Capture the cell that displays the provided text and extract its (X, Y) central coordinate. 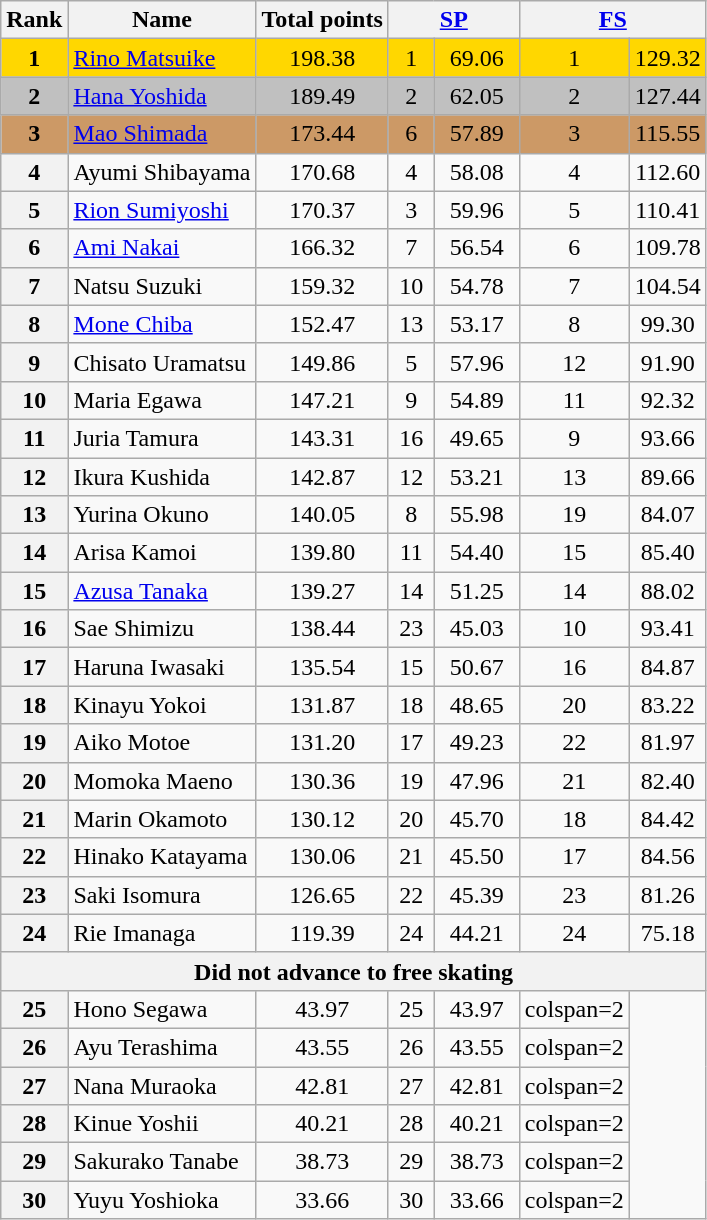
142.87 (322, 477)
Azusa Tanaka (162, 591)
126.65 (322, 895)
Marin Okamoto (162, 819)
49.65 (476, 438)
119.39 (322, 933)
131.20 (322, 743)
Chisato Uramatsu (162, 362)
84.07 (668, 515)
104.54 (668, 286)
Haruna Iwasaki (162, 667)
49.23 (476, 743)
57.89 (476, 134)
Kinayu Yokoi (162, 705)
115.55 (668, 134)
55.98 (476, 515)
Rion Sumiyoshi (162, 210)
93.66 (668, 438)
135.54 (322, 667)
Hono Segawa (162, 1009)
Mone Chiba (162, 324)
129.32 (668, 58)
45.70 (476, 819)
139.27 (322, 591)
147.21 (322, 400)
170.37 (322, 210)
131.87 (322, 705)
Arisa Kamoi (162, 553)
SP (454, 20)
45.03 (476, 629)
83.22 (668, 705)
Sakurako Tanabe (162, 1162)
Saki Isomura (162, 895)
Ikura Kushida (162, 477)
Rino Matsuike (162, 58)
53.21 (476, 477)
Rank (34, 20)
130.36 (322, 781)
84.87 (668, 667)
Kinue Yoshii (162, 1124)
198.38 (322, 58)
Ayu Terashima (162, 1047)
152.47 (322, 324)
93.41 (668, 629)
91.90 (668, 362)
109.78 (668, 248)
FS (612, 20)
58.08 (476, 172)
89.66 (668, 477)
159.32 (322, 286)
Yurina Okuno (162, 515)
48.65 (476, 705)
88.02 (668, 591)
130.12 (322, 819)
110.41 (668, 210)
54.40 (476, 553)
59.96 (476, 210)
69.06 (476, 58)
138.44 (322, 629)
Momoka Maeno (162, 781)
Aiko Motoe (162, 743)
82.40 (668, 781)
54.78 (476, 286)
Maria Egawa (162, 400)
81.26 (668, 895)
Did not advance to free skating (354, 971)
Total points (322, 20)
62.05 (476, 96)
Nana Muraoka (162, 1085)
173.44 (322, 134)
56.54 (476, 248)
Rie Imanaga (162, 933)
130.06 (322, 857)
Juria Tamura (162, 438)
140.05 (322, 515)
85.40 (668, 553)
Ami Nakai (162, 248)
81.97 (668, 743)
149.86 (322, 362)
84.56 (668, 857)
Hinako Katayama (162, 857)
53.17 (476, 324)
57.96 (476, 362)
50.67 (476, 667)
166.32 (322, 248)
139.80 (322, 553)
Ayumi Shibayama (162, 172)
47.96 (476, 781)
170.68 (322, 172)
99.30 (668, 324)
44.21 (476, 933)
Yuyu Yoshioka (162, 1200)
143.31 (322, 438)
Natsu Suzuki (162, 286)
127.44 (668, 96)
75.18 (668, 933)
Hana Yoshida (162, 96)
45.39 (476, 895)
189.49 (322, 96)
92.32 (668, 400)
112.60 (668, 172)
Mao Shimada (162, 134)
Name (162, 20)
84.42 (668, 819)
Sae Shimizu (162, 629)
54.89 (476, 400)
45.50 (476, 857)
51.25 (476, 591)
